Identify which cell holds the provided text, then report its (X, Y) central coordinate. 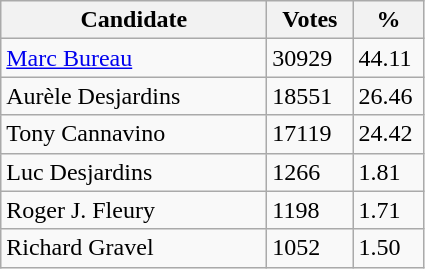
Votes (310, 20)
1.50 (388, 248)
Tony Cannavino (134, 134)
% (388, 20)
Aurèle Desjardins (134, 96)
Candidate (134, 20)
Richard Gravel (134, 248)
1266 (310, 172)
24.42 (388, 134)
1.81 (388, 172)
Luc Desjardins (134, 172)
Marc Bureau (134, 58)
1052 (310, 248)
Roger J. Fleury (134, 210)
1.71 (388, 210)
17119 (310, 134)
26.46 (388, 96)
18551 (310, 96)
44.11 (388, 58)
1198 (310, 210)
30929 (310, 58)
